Output the [x, y] coordinate of the center of the cell containing the given text.  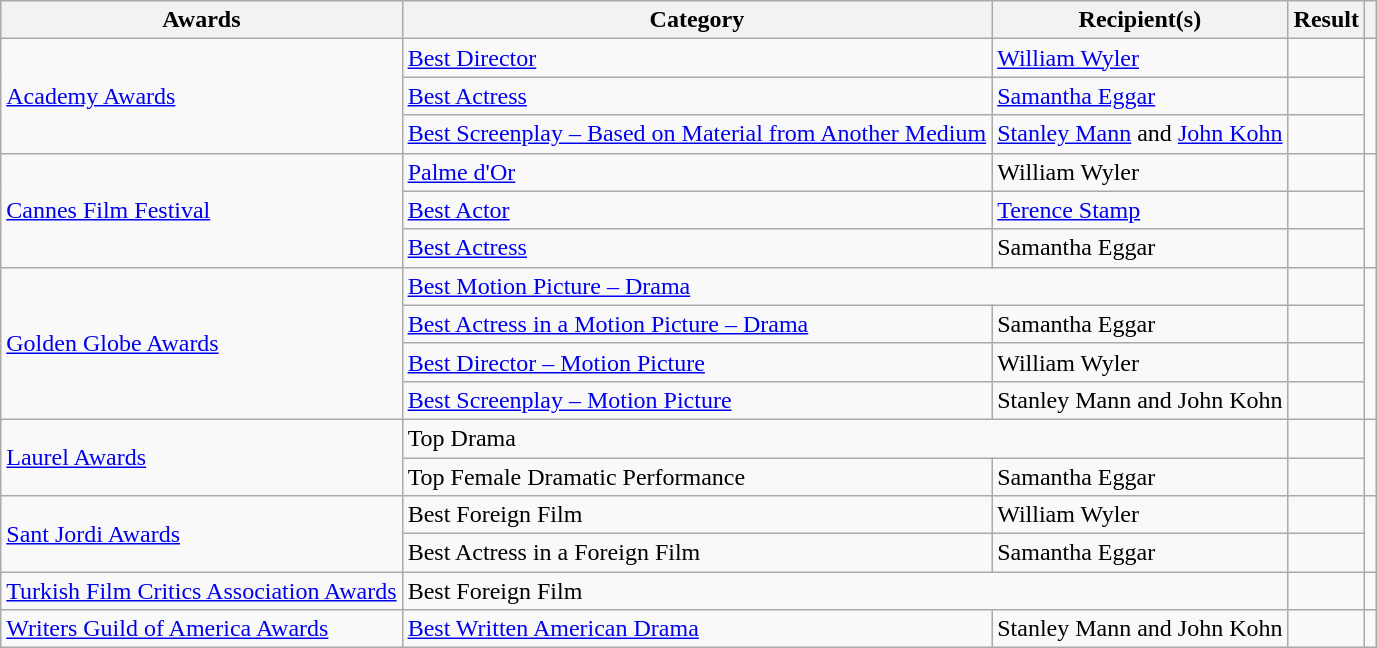
Best Screenplay – Based on Material from Another Medium [697, 134]
Best Screenplay – Motion Picture [697, 400]
Recipient(s) [1140, 20]
Best Director [697, 58]
Best Motion Picture – Drama [845, 286]
Best Actress in a Motion Picture – Drama [697, 324]
Top Drama [845, 438]
Best Written American Drama [697, 629]
Awards [202, 20]
Category [697, 20]
Laurel Awards [202, 457]
Cannes Film Festival [202, 210]
Best Director – Motion Picture [697, 362]
Turkish Film Critics Association Awards [202, 591]
Result [1326, 20]
Best Actress in a Foreign Film [697, 553]
Sant Jordi Awards [202, 534]
Top Female Dramatic Performance [697, 477]
Palme d'Or [697, 172]
Best Actor [697, 210]
Terence Stamp [1140, 210]
Golden Globe Awards [202, 343]
Academy Awards [202, 96]
Writers Guild of America Awards [202, 629]
